From the cell containing the given text, extract its center point as [x, y] coordinate. 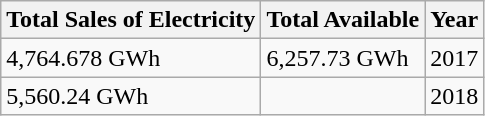
2018 [454, 96]
6,257.73 GWh [343, 58]
Total Sales of Electricity [131, 20]
Total Available [343, 20]
4,764.678 GWh [131, 58]
5,560.24 GWh [131, 96]
2017 [454, 58]
Year [454, 20]
